Extract the (X, Y) coordinate from the center of the cell holding the provided text.  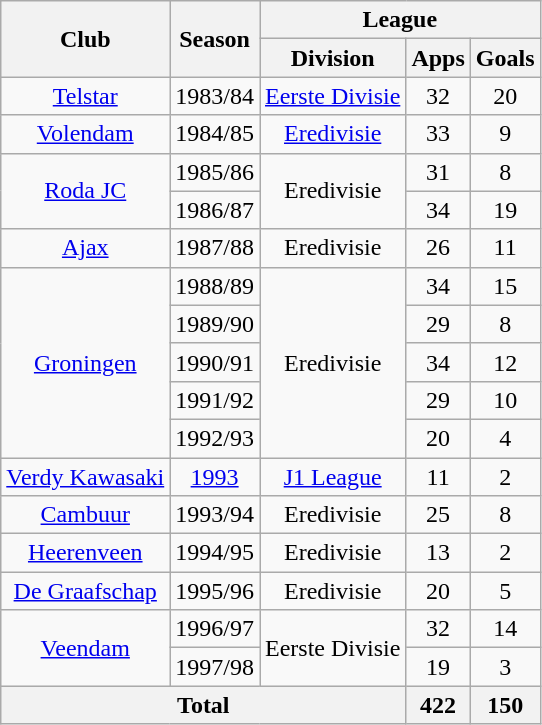
1994/95 (215, 553)
Total (204, 705)
Roda JC (86, 191)
5 (505, 591)
Apps (438, 58)
Ajax (86, 248)
1990/91 (215, 362)
Heerenveen (86, 553)
31 (438, 172)
Division (333, 58)
1987/88 (215, 248)
10 (505, 400)
1986/87 (215, 210)
13 (438, 553)
1993 (215, 477)
1997/98 (215, 667)
League (400, 20)
26 (438, 248)
25 (438, 515)
1993/94 (215, 515)
14 (505, 629)
1989/90 (215, 324)
Cambuur (86, 515)
De Graafschap (86, 591)
Telstar (86, 96)
1985/86 (215, 172)
1983/84 (215, 96)
3 (505, 667)
J1 League (333, 477)
1996/97 (215, 629)
12 (505, 362)
Veendam (86, 648)
1992/93 (215, 438)
4 (505, 438)
33 (438, 134)
Groningen (86, 362)
Club (86, 39)
422 (438, 705)
15 (505, 286)
Season (215, 39)
150 (505, 705)
1995/96 (215, 591)
9 (505, 134)
1991/92 (215, 400)
Volendam (86, 134)
Verdy Kawasaki (86, 477)
Goals (505, 58)
1984/85 (215, 134)
1988/89 (215, 286)
